Determine the (X, Y) coordinate at the center of the cell enclosing the given text.  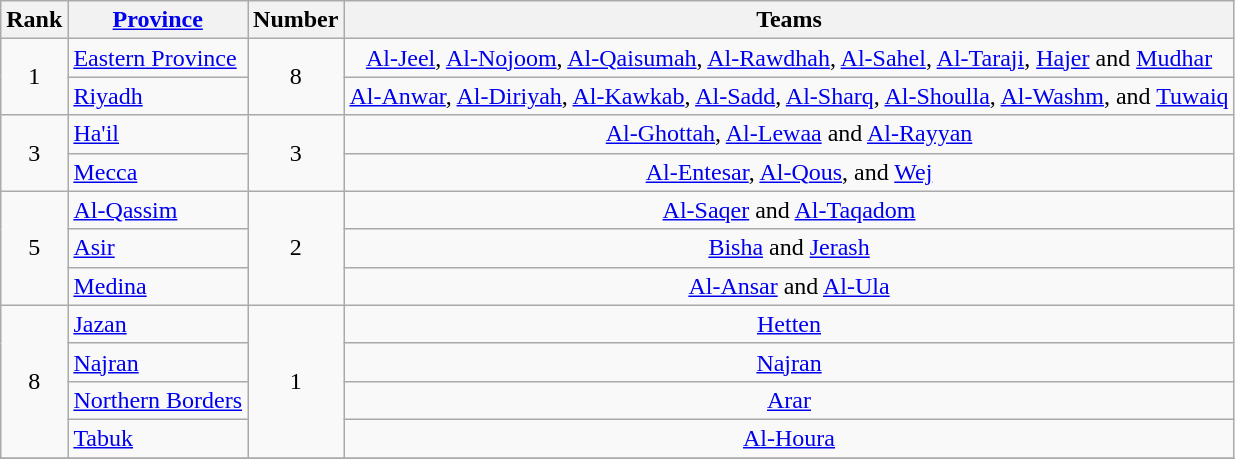
Al-Jeel, Al-Nojoom, Al-Qaisumah, Al-Rawdhah, Al-Sahel, Al-Taraji, Hajer and Mudhar (789, 58)
Bisha and Jerash (789, 248)
Northern Borders (158, 400)
Al-Qassim (158, 210)
Province (158, 20)
Eastern Province (158, 58)
5 (34, 248)
Al-Anwar, Al-Diriyah, Al-Kawkab, Al-Sadd, Al-Sharq, Al-Shoulla, Al-Washm, and Tuwaiq (789, 96)
Number (296, 20)
Arar (789, 400)
Al-Saqer and Al-Taqadom (789, 210)
Al-Ansar and Al-Ula (789, 286)
Jazan (158, 324)
Al-Entesar, Al-Qous, and Wej (789, 172)
Mecca (158, 172)
Hetten (789, 324)
Tabuk (158, 438)
Al-Houra (789, 438)
Riyadh (158, 96)
Asir (158, 248)
Rank (34, 20)
Medina (158, 286)
Ha'il (158, 134)
2 (296, 248)
Teams (789, 20)
Al-Ghottah, Al-Lewaa and Al-Rayyan (789, 134)
